Find where the given text appears and provide that cell's center as [X, Y] coordinate. 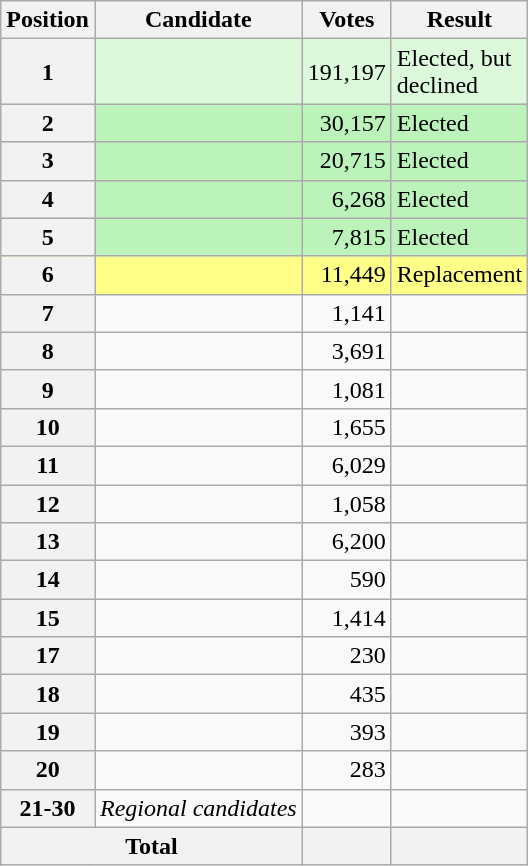
Regional candidates [198, 808]
7 [48, 313]
6,268 [346, 199]
30,157 [346, 123]
2 [48, 123]
3 [48, 161]
14 [48, 580]
11,449 [346, 275]
1,081 [346, 389]
6,200 [346, 542]
8 [48, 351]
393 [346, 732]
Elected, butdeclined [459, 72]
283 [346, 770]
9 [48, 389]
435 [346, 694]
6,029 [346, 465]
4 [48, 199]
19 [48, 732]
5 [48, 237]
Total [152, 846]
15 [48, 618]
6 [48, 275]
20,715 [346, 161]
Replacement [459, 275]
1 [48, 72]
590 [346, 580]
7,815 [346, 237]
20 [48, 770]
1,414 [346, 618]
230 [346, 656]
13 [48, 542]
Position [48, 20]
18 [48, 694]
21-30 [48, 808]
Result [459, 20]
10 [48, 427]
12 [48, 503]
11 [48, 465]
1,141 [346, 313]
Candidate [198, 20]
Votes [346, 20]
191,197 [346, 72]
1,655 [346, 427]
17 [48, 656]
3,691 [346, 351]
1,058 [346, 503]
